Detect which cell encompasses the target text, then output its [x, y] center coordinate. 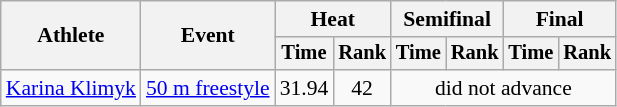
Karina Klimyk [71, 88]
Final [559, 19]
Heat [333, 19]
Event [208, 36]
50 m freestyle [208, 88]
31.94 [304, 88]
42 [362, 88]
did not advance [504, 88]
Semifinal [447, 19]
Athlete [71, 36]
